Locate the cell with the specified text and output its (X, Y) center coordinate. 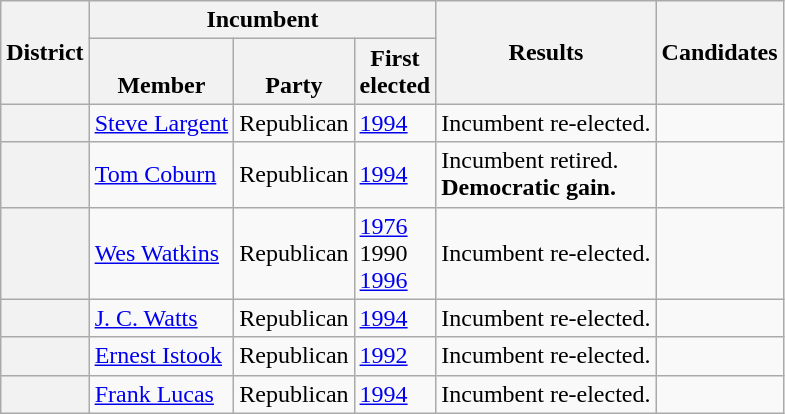
District (45, 52)
Wes Watkins (162, 253)
J. C. Watts (162, 318)
Ernest Istook (162, 356)
Party (294, 72)
Incumbent retired.Democratic gain. (546, 174)
Candidates (720, 52)
19761990 1996 (395, 253)
Tom Coburn (162, 174)
1992 (395, 356)
Incumbent (262, 20)
Results (546, 52)
Firstelected (395, 72)
Steve Largent (162, 123)
Frank Lucas (162, 394)
Member (162, 72)
